Pinpoint the cell where the given text exists, returning its [X, Y] midpoint coordinate. 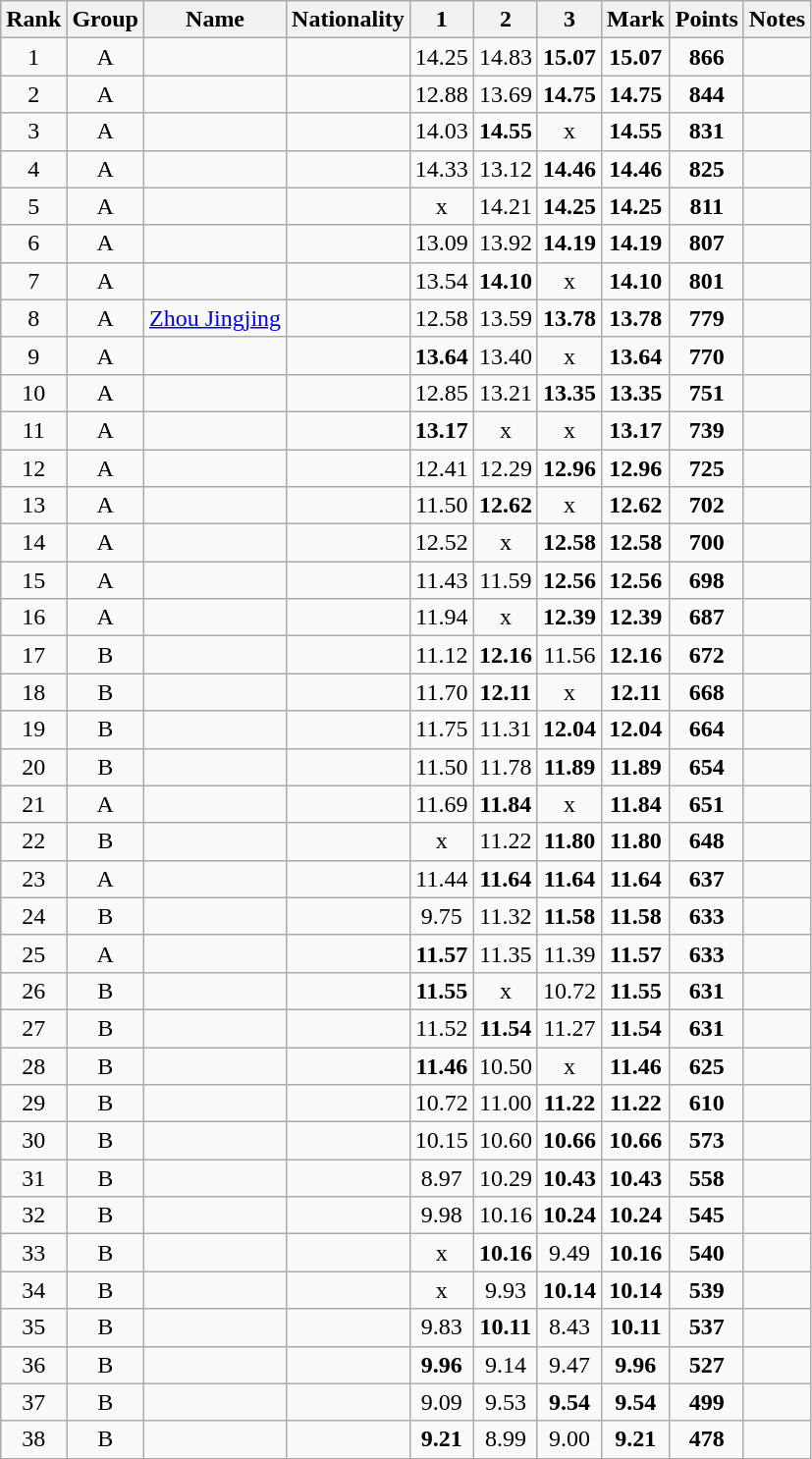
10.50 [505, 1065]
38 [33, 1439]
31 [33, 1178]
866 [707, 57]
19 [33, 729]
23 [33, 879]
26 [33, 991]
20 [33, 767]
13.12 [505, 169]
11.43 [442, 580]
831 [707, 132]
12.41 [442, 468]
625 [707, 1065]
29 [33, 1104]
14.21 [505, 206]
13.21 [505, 393]
12.52 [442, 543]
844 [707, 94]
11.56 [569, 655]
7 [33, 281]
11.35 [505, 953]
739 [707, 430]
779 [707, 318]
11.69 [442, 804]
33 [33, 1253]
Notes [777, 20]
11 [33, 430]
13.54 [442, 281]
702 [707, 506]
13.40 [505, 355]
13 [33, 506]
9.00 [569, 1439]
Rank [33, 20]
11.52 [442, 1028]
10.60 [505, 1141]
807 [707, 243]
16 [33, 618]
9.53 [505, 1402]
10.29 [505, 1178]
651 [707, 804]
537 [707, 1327]
687 [707, 618]
13.59 [505, 318]
825 [707, 169]
478 [707, 1439]
770 [707, 355]
11.78 [505, 767]
610 [707, 1104]
14 [33, 543]
9.09 [442, 1402]
637 [707, 879]
14.83 [505, 57]
668 [707, 692]
21 [33, 804]
6 [33, 243]
751 [707, 393]
801 [707, 281]
700 [707, 543]
539 [707, 1290]
12 [33, 468]
499 [707, 1402]
Name [216, 20]
15 [33, 580]
8.97 [442, 1178]
11.94 [442, 618]
698 [707, 580]
17 [33, 655]
22 [33, 841]
11.44 [442, 879]
13.09 [442, 243]
34 [33, 1290]
11.75 [442, 729]
5 [33, 206]
11.39 [569, 953]
11.70 [442, 692]
25 [33, 953]
11.27 [569, 1028]
11.59 [505, 580]
9.47 [569, 1365]
12.29 [505, 468]
540 [707, 1253]
13.69 [505, 94]
13.92 [505, 243]
672 [707, 655]
27 [33, 1028]
4 [33, 169]
Mark [636, 20]
Nationality [349, 20]
9.83 [442, 1327]
Group [106, 20]
725 [707, 468]
10.15 [442, 1141]
10 [33, 393]
811 [707, 206]
9.75 [442, 916]
664 [707, 729]
8.99 [505, 1439]
9.93 [505, 1290]
8 [33, 318]
573 [707, 1141]
24 [33, 916]
18 [33, 692]
11.00 [505, 1104]
37 [33, 1402]
654 [707, 767]
14.03 [442, 132]
11.12 [442, 655]
30 [33, 1141]
11.31 [505, 729]
648 [707, 841]
14.33 [442, 169]
Points [707, 20]
9 [33, 355]
36 [33, 1365]
35 [33, 1327]
Zhou Jingjing [216, 318]
32 [33, 1216]
8.43 [569, 1327]
545 [707, 1216]
9.14 [505, 1365]
12.88 [442, 94]
28 [33, 1065]
9.49 [569, 1253]
11.32 [505, 916]
558 [707, 1178]
9.98 [442, 1216]
527 [707, 1365]
12.85 [442, 393]
